Determine the [x, y] coordinate at the center of the cell enclosing the given text.  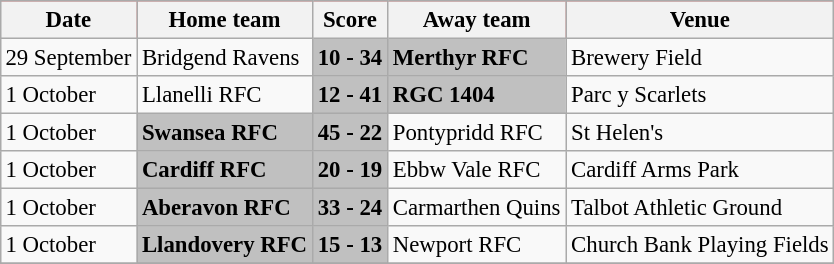
Cardiff Arms Park [700, 170]
Swansea RFC [225, 133]
Score [350, 20]
Parc y Scarlets [700, 95]
Brewery Field [700, 57]
St Helen's [700, 133]
Newport RFC [476, 245]
Cardiff RFC [225, 170]
Date [68, 20]
Venue [700, 20]
Home team [225, 20]
Merthyr RFC [476, 57]
29 September [68, 57]
Llandovery RFC [225, 245]
10 - 34 [350, 57]
Ebbw Vale RFC [476, 170]
15 - 13 [350, 245]
Church Bank Playing Fields [700, 245]
Llanelli RFC [225, 95]
12 - 41 [350, 95]
Bridgend Ravens [225, 57]
RGC 1404 [476, 95]
45 - 22 [350, 133]
Away team [476, 20]
Carmarthen Quins [476, 208]
Talbot Athletic Ground [700, 208]
Pontypridd RFC [476, 133]
20 - 19 [350, 170]
Aberavon RFC [225, 208]
33 - 24 [350, 208]
